Provide the (x, y) coordinate of the cell's center where the given text is located.  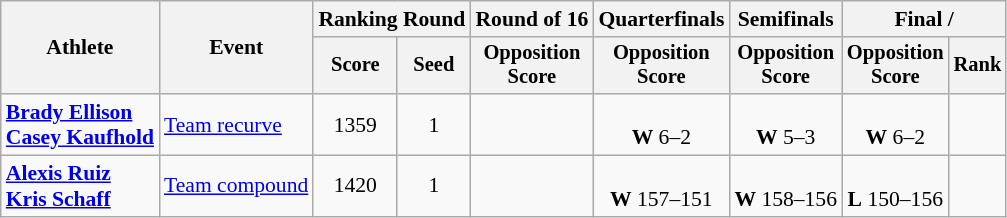
Team compound (236, 186)
Semifinals (786, 19)
W 157–151 (661, 186)
W 5–3 (786, 124)
Round of 16 (532, 19)
Rank (978, 66)
Team recurve (236, 124)
Ranking Round (392, 19)
Seed (434, 66)
Quarterfinals (661, 19)
Event (236, 48)
Alexis RuizKris Schaff (80, 186)
1420 (355, 186)
Brady EllisonCasey Kaufhold (80, 124)
L 150–156 (896, 186)
Score (355, 66)
Final / (924, 19)
W 158–156 (786, 186)
Athlete (80, 48)
1359 (355, 124)
